Extract the [X, Y] coordinate from the center of the cell holding the provided text.  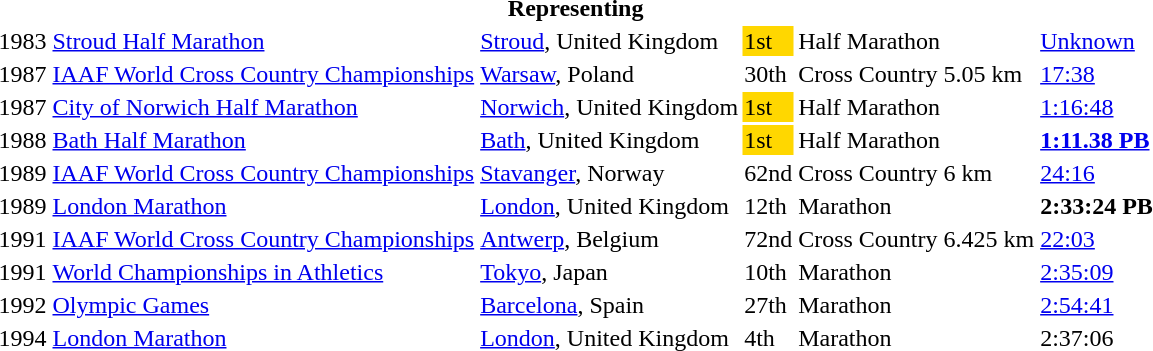
Cross Country 6 km [916, 173]
Olympic Games [264, 305]
Stroud Half Marathon [264, 41]
World Championships in Athletics [264, 272]
72nd [768, 239]
Stavanger, Norway [610, 173]
Bath Half Marathon [264, 140]
City of Norwich Half Marathon [264, 107]
London, United Kingdom [610, 206]
Cross Country 5.05 km [916, 74]
Norwich, United Kingdom [610, 107]
Stroud, United Kingdom [610, 41]
Tokyo, Japan [610, 272]
Barcelona, Spain [610, 305]
27th [768, 305]
62nd [768, 173]
30th [768, 74]
Cross Country 6.425 km [916, 239]
Antwerp, Belgium [610, 239]
London Marathon [264, 206]
12th [768, 206]
10th [768, 272]
Bath, United Kingdom [610, 140]
Warsaw, Poland [610, 74]
